Detect which cell encompasses the target text, then output its [X, Y] center coordinate. 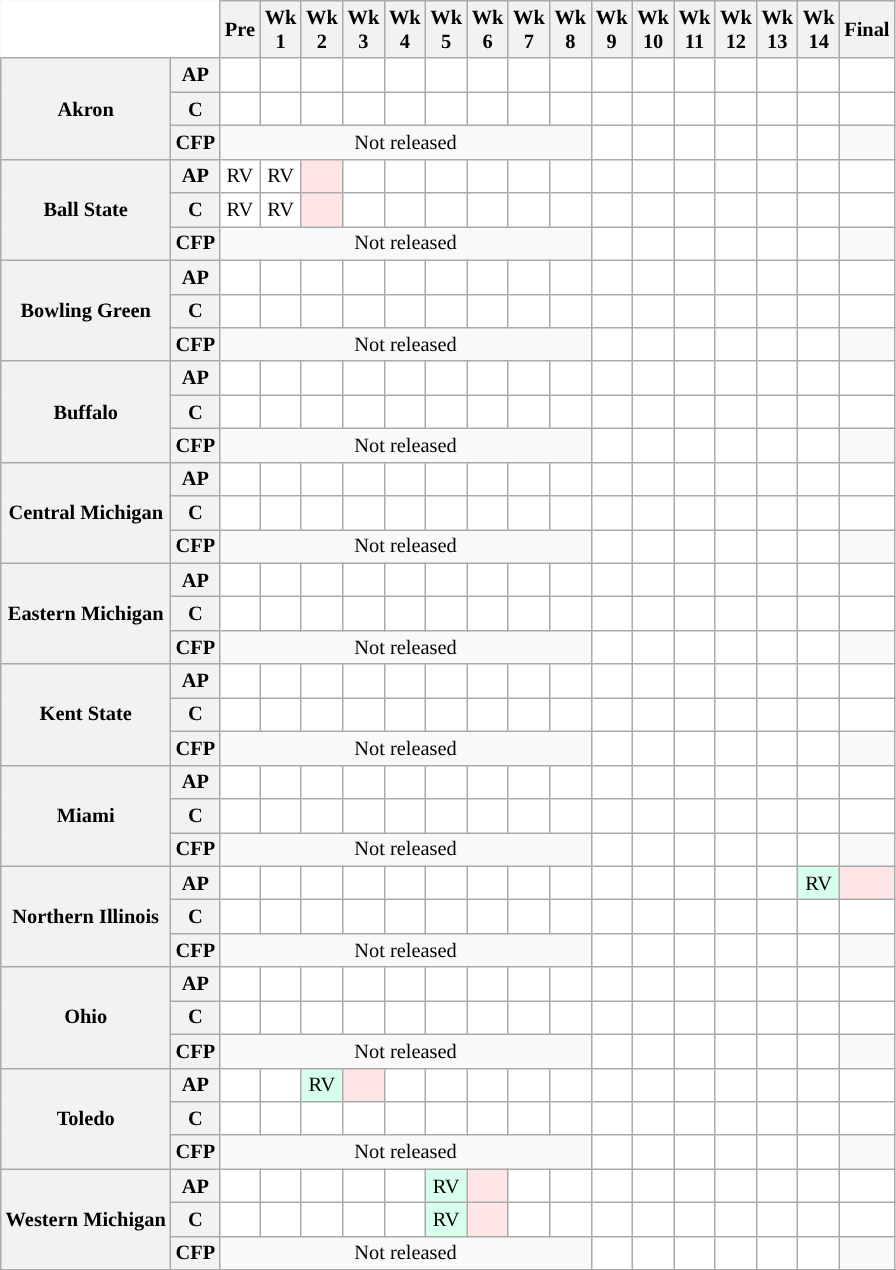
Wk2 [322, 29]
Wk14 [818, 29]
Wk13 [778, 29]
Wk7 [528, 29]
Kent State [86, 714]
Toledo [86, 1118]
Wk4 [404, 29]
Northern Illinois [86, 916]
Ball State [86, 210]
Central Michigan [86, 512]
Miami [86, 816]
Ohio [86, 1018]
Pre [240, 29]
Wk10 [652, 29]
Buffalo [86, 412]
Wk3 [364, 29]
Wk8 [570, 29]
Bowling Green [86, 310]
Eastern Michigan [86, 614]
Final [866, 29]
Wk9 [612, 29]
Western Michigan [86, 1220]
Wk12 [736, 29]
Wk11 [694, 29]
Akron [86, 108]
Wk5 [446, 29]
Wk1 [280, 29]
Wk6 [488, 29]
